Locate the cell with the specified text and output its [x, y] center coordinate. 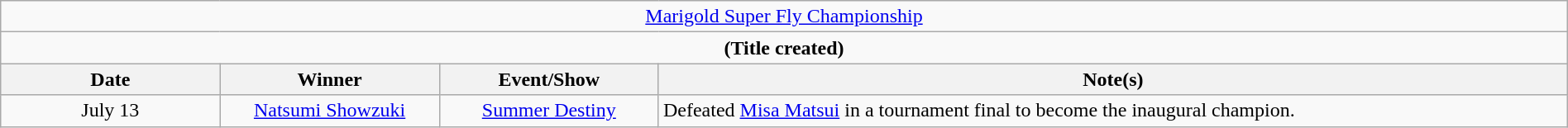
Date [111, 79]
Defeated Misa Matsui in a tournament final to become the inaugural champion. [1113, 111]
Event/Show [549, 79]
July 13 [111, 111]
(Title created) [784, 48]
Winner [329, 79]
Summer Destiny [549, 111]
Note(s) [1113, 79]
Natsumi Showzuki [329, 111]
Marigold Super Fly Championship [784, 17]
